From the cell containing the given text, extract its center point as (x, y) coordinate. 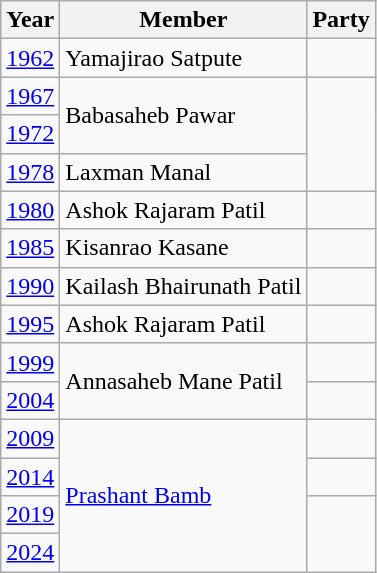
Annasaheb Mane Patil (184, 381)
Prashant Bamb (184, 495)
2009 (30, 438)
1978 (30, 172)
1980 (30, 210)
Party (341, 20)
1985 (30, 248)
2014 (30, 477)
1995 (30, 324)
Laxman Manal (184, 172)
Babasaheb Pawar (184, 115)
1962 (30, 58)
Member (184, 20)
2019 (30, 515)
1972 (30, 134)
Yamajirao Satpute (184, 58)
1999 (30, 362)
2004 (30, 400)
Kailash Bhairunath Patil (184, 286)
1990 (30, 286)
Year (30, 20)
Kisanrao Kasane (184, 248)
2024 (30, 553)
1967 (30, 96)
